Output the (X, Y) coordinate of the center of the cell containing the given text.  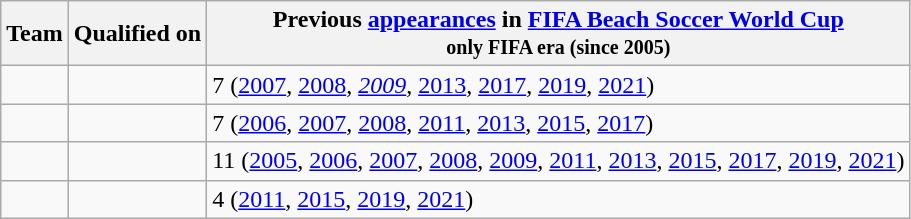
Team (35, 34)
7 (2006, 2007, 2008, 2011, 2013, 2015, 2017) (558, 123)
4 (2011, 2015, 2019, 2021) (558, 199)
7 (2007, 2008, 2009, 2013, 2017, 2019, 2021) (558, 85)
Previous appearances in FIFA Beach Soccer World Cuponly FIFA era (since 2005) (558, 34)
Qualified on (137, 34)
11 (2005, 2006, 2007, 2008, 2009, 2011, 2013, 2015, 2017, 2019, 2021) (558, 161)
